Return the [x, y] coordinate for the center point of the cell that contains the specified text.  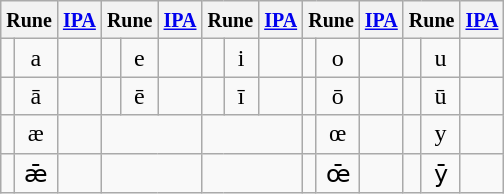
ā [36, 96]
e [139, 58]
ǣ [36, 173]
œ̄ [338, 173]
ū [440, 96]
y [440, 134]
ī [242, 96]
o [338, 58]
i [242, 58]
œ [338, 134]
ȳ [440, 173]
ō [338, 96]
ē [139, 96]
a [36, 58]
æ [36, 134]
u [440, 58]
